For the text-containing cell, return its midpoint in (x, y) coordinate format. 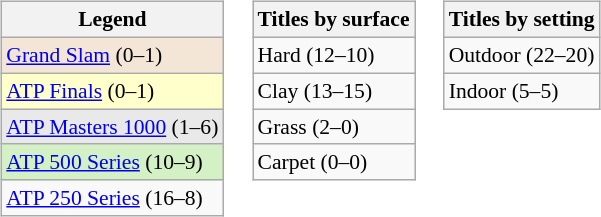
Indoor (5–5) (522, 91)
Carpet (0–0) (334, 162)
Outdoor (22–20) (522, 55)
Grand Slam (0–1) (112, 55)
ATP Finals (0–1) (112, 91)
Titles by setting (522, 20)
Hard (12–10) (334, 55)
Grass (2–0) (334, 127)
ATP 500 Series (10–9) (112, 162)
Clay (13–15) (334, 91)
Legend (112, 20)
ATP Masters 1000 (1–6) (112, 127)
ATP 250 Series (16–8) (112, 198)
Titles by surface (334, 20)
